Pinpoint the cell where the given text exists, returning its [x, y] midpoint coordinate. 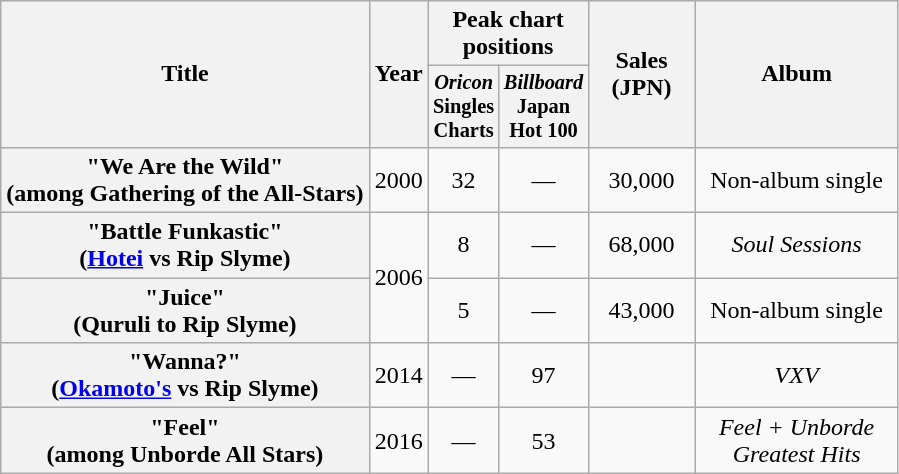
Billboard Japan Hot 100 [544, 107]
8 [464, 246]
2016 [398, 440]
"Battle Funkastic"(Hotei vs Rip Slyme) [185, 246]
2000 [398, 180]
"Juice"(Quruli to Rip Slyme) [185, 310]
97 [544, 376]
32 [464, 180]
Title [185, 74]
5 [464, 310]
Year [398, 74]
Feel + Unborde Greatest Hits [796, 440]
"Wanna?"(Okamoto's vs Rip Slyme) [185, 376]
Peak chart positions [508, 34]
Album [796, 74]
Soul Sessions [796, 246]
Oricon Singles Charts [464, 107]
68,000 [642, 246]
43,000 [642, 310]
"We Are the Wild"(among Gathering of the All-Stars) [185, 180]
30,000 [642, 180]
VXV [796, 376]
Sales (JPN) [642, 74]
"Feel"(among Unborde All Stars) [185, 440]
2006 [398, 278]
2014 [398, 376]
53 [544, 440]
